Provide the [X, Y] coordinate of the cell's center where the given text is located.  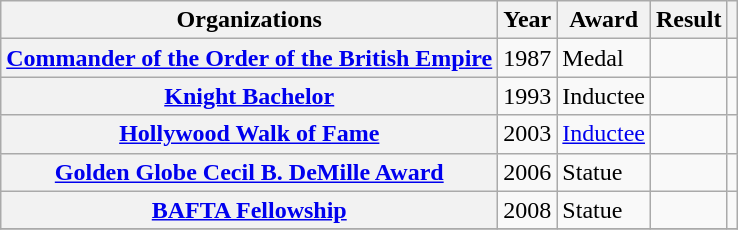
1987 [528, 58]
Knight Bachelor [250, 96]
Organizations [250, 20]
Medal [604, 58]
2003 [528, 134]
Award [604, 20]
Result [689, 20]
2006 [528, 172]
BAFTA Fellowship [250, 210]
Golden Globe Cecil B. DeMille Award [250, 172]
1993 [528, 96]
Year [528, 20]
2008 [528, 210]
Hollywood Walk of Fame [250, 134]
Commander of the Order of the British Empire [250, 58]
